Determine the [x, y] coordinate at the center of the cell enclosing the given text.  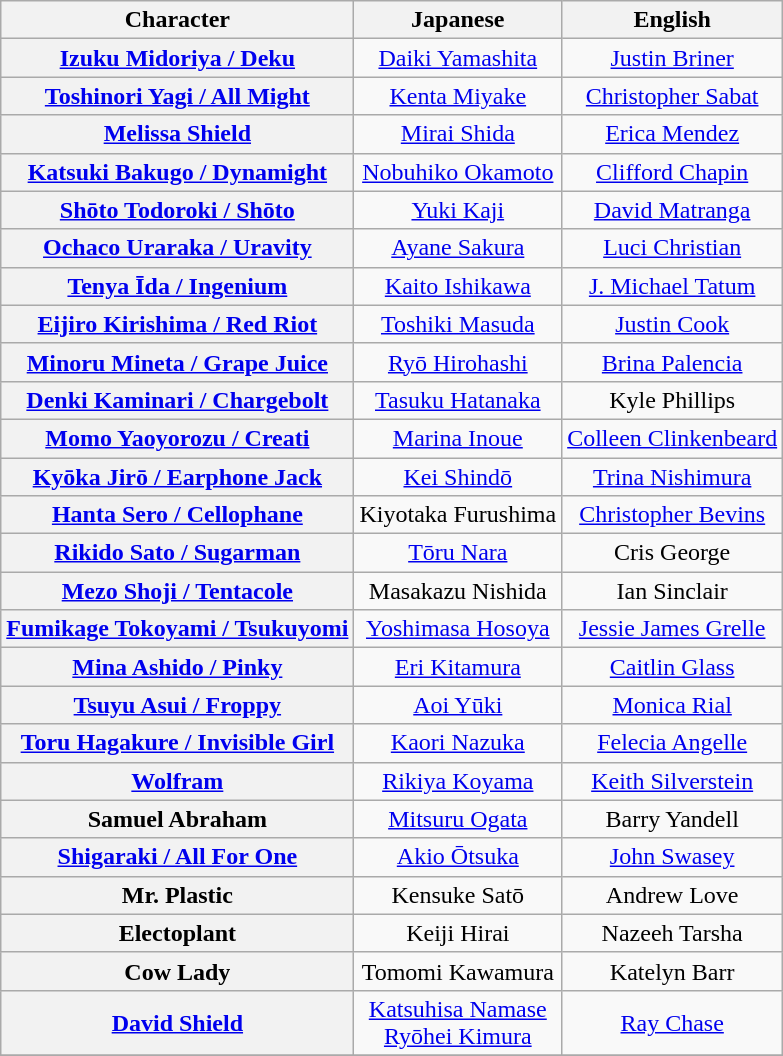
Andrew Love [672, 895]
Katsuki Bakugo / Dynamight [178, 172]
Mr. Plastic [178, 895]
Kei Shindō [458, 477]
Kaori Nazuka [458, 743]
Ayane Sakura [458, 248]
Denki Kaminari / Chargebolt [178, 400]
David Shield [178, 1022]
Barry Yandell [672, 819]
Tasuku Hatanaka [458, 400]
Erica Mendez [672, 134]
Daiki Yamashita [458, 58]
Tsuyu Asui / Froppy [178, 705]
Justin Briner [672, 58]
J. Michael Tatum [672, 286]
John Swasey [672, 857]
English [672, 20]
David Matranga [672, 210]
Melissa Shield [178, 134]
Monica Rial [672, 705]
Electoplant [178, 933]
Katelyn Barr [672, 971]
Toshinori Yagi / All Might [178, 96]
Ochaco Uraraka / Uravity [178, 248]
Japanese [458, 20]
Izuku Midoriya / Deku [178, 58]
Minoru Mineta / Grape Juice [178, 362]
Eri Kitamura [458, 667]
Kyōka Jirō / Earphone Jack [178, 477]
Keiji Hirai [458, 933]
Nazeeh Tarsha [672, 933]
Christopher Sabat [672, 96]
Tomomi Kawamura [458, 971]
Shōto Todoroki / Shōto [178, 210]
Rikido Sato / Sugarman [178, 553]
Mezo Shoji / Tentacole [178, 591]
Cris George [672, 553]
Character [178, 20]
Nobuhiko Okamoto [458, 172]
Kenta Miyake [458, 96]
Wolfram [178, 781]
Shigaraki / All For One [178, 857]
Mina Ashido / Pinky [178, 667]
Momo Yaoyorozu / Creati [178, 438]
Colleen Clinkenbeard [672, 438]
Akio Ōtsuka [458, 857]
Tenya Īda / Ingenium [178, 286]
Justin Cook [672, 324]
Kyle Phillips [672, 400]
Luci Christian [672, 248]
Katsuhisa NamaseRyōhei Kimura [458, 1022]
Kensuke Satō [458, 895]
Marina Inoue [458, 438]
Clifford Chapin [672, 172]
Keith Silverstein [672, 781]
Mitsuru Ogata [458, 819]
Trina Nishimura [672, 477]
Toshiki Masuda [458, 324]
Felecia Angelle [672, 743]
Ray Chase [672, 1022]
Rikiya Koyama [458, 781]
Masakazu Nishida [458, 591]
Mirai Shida [458, 134]
Kiyotaka Furushima [458, 515]
Caitlin Glass [672, 667]
Tōru Nara [458, 553]
Cow Lady [178, 971]
Jessie James Grelle [672, 629]
Yuki Kaji [458, 210]
Eijiro Kirishima / Red Riot [178, 324]
Fumikage Tokoyami / Tsukuyomi [178, 629]
Ryō Hirohashi [458, 362]
Kaito Ishikawa [458, 286]
Toru Hagakure / Invisible Girl [178, 743]
Brina Palencia [672, 362]
Yoshimasa Hosoya [458, 629]
Ian Sinclair [672, 591]
Christopher Bevins [672, 515]
Aoi Yūki [458, 705]
Samuel Abraham [178, 819]
Hanta Sero / Cellophane [178, 515]
